Pinpoint the cell where the given text exists, returning its (x, y) midpoint coordinate. 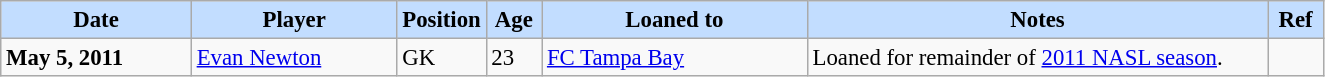
May 5, 2011 (96, 58)
Loaned for remainder of 2011 NASL season. (1038, 58)
Player (294, 20)
FC Tampa Bay (675, 58)
Notes (1038, 20)
Evan Newton (294, 58)
GK (442, 58)
Position (442, 20)
Age (514, 20)
Ref (1296, 20)
Date (96, 20)
Loaned to (675, 20)
23 (514, 58)
